From the cell containing the given text, extract its center point as [X, Y] coordinate. 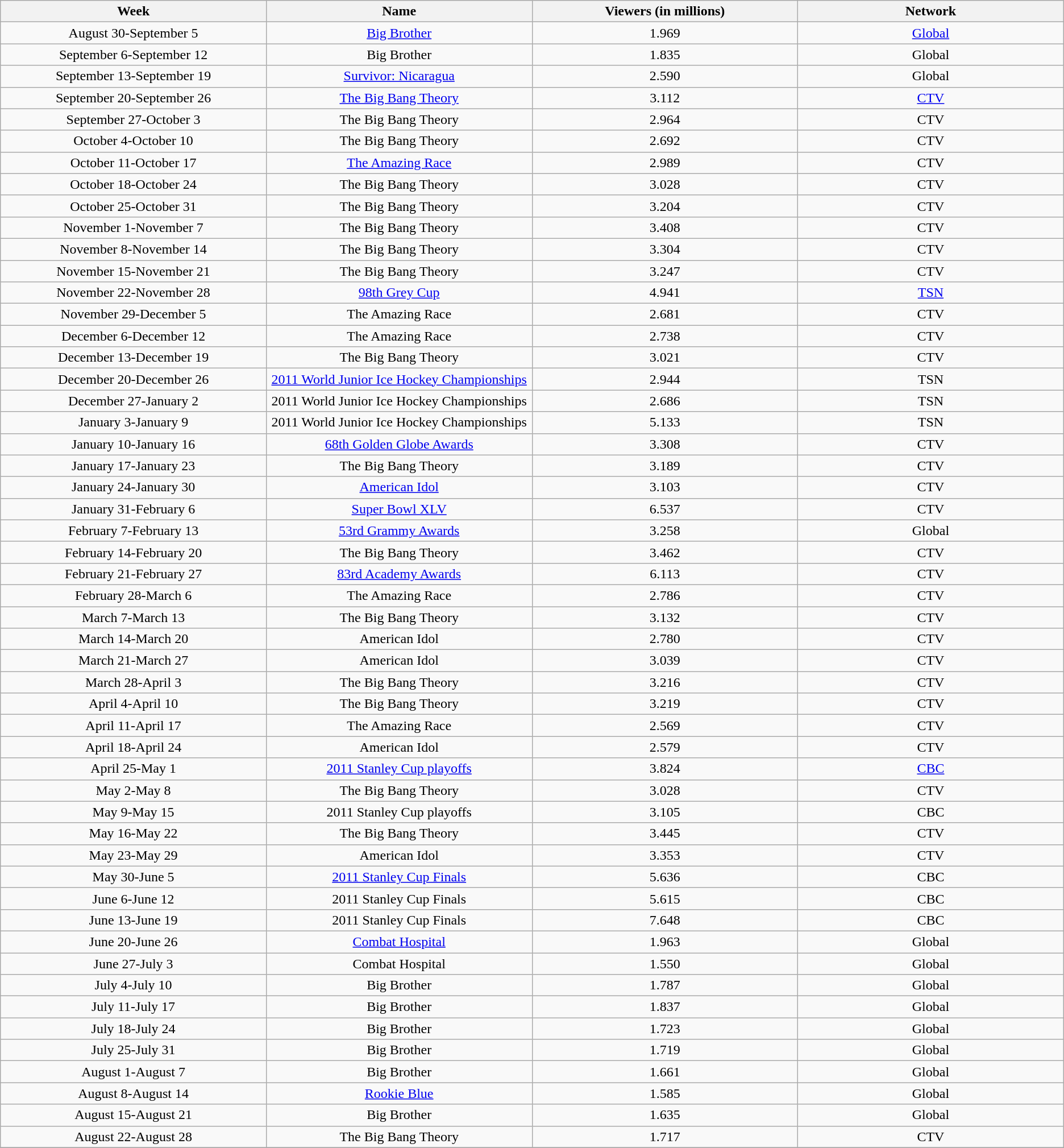
January 10-January 16 [134, 444]
March 14-March 20 [134, 639]
December 13-December 19 [134, 358]
July 18-July 24 [134, 1029]
3.258 [665, 531]
3.021 [665, 358]
2.686 [665, 401]
Name [399, 11]
2.944 [665, 379]
Super Bowl XLV [399, 509]
2.569 [665, 726]
June 13-June 19 [134, 920]
August 8-August 14 [134, 1093]
October 18-October 24 [134, 184]
3.247 [665, 271]
Viewers (in millions) [665, 11]
3.462 [665, 552]
1.550 [665, 964]
October 4-October 10 [134, 141]
3.445 [665, 834]
2.989 [665, 163]
Survivor: Nicaragua [399, 76]
1.661 [665, 1072]
2.681 [665, 314]
Rookie Blue [399, 1093]
September 6-September 12 [134, 55]
3.103 [665, 487]
February 7-February 13 [134, 531]
1.969 [665, 33]
April 18-April 24 [134, 747]
5.133 [665, 422]
3.189 [665, 466]
December 27-January 2 [134, 401]
August 22-August 28 [134, 1137]
September 27-October 3 [134, 119]
1.635 [665, 1115]
3.304 [665, 249]
May 16-May 22 [134, 834]
December 20-December 26 [134, 379]
1.717 [665, 1137]
March 21-March 27 [134, 661]
August 1-August 7 [134, 1072]
2.692 [665, 141]
March 28-April 3 [134, 682]
3.204 [665, 206]
June 27-July 3 [134, 964]
68th Golden Globe Awards [399, 444]
April 11-April 17 [134, 726]
3.039 [665, 661]
March 7-March 13 [134, 617]
November 15-November 21 [134, 271]
July 25-July 31 [134, 1050]
May 2-May 8 [134, 790]
2.786 [665, 595]
6.113 [665, 574]
Network [931, 11]
1.719 [665, 1050]
1.585 [665, 1093]
5.615 [665, 898]
October 25-October 31 [134, 206]
3.353 [665, 855]
November 29-December 5 [134, 314]
83rd Academy Awards [399, 574]
98th Grey Cup [399, 293]
October 11-October 17 [134, 163]
April 25-May 1 [134, 769]
January 3-January 9 [134, 422]
3.408 [665, 227]
2.590 [665, 76]
January 31-February 6 [134, 509]
November 1-November 7 [134, 227]
July 11-July 17 [134, 1007]
December 6-December 12 [134, 336]
6.537 [665, 509]
7.648 [665, 920]
1.963 [665, 942]
November 8-November 14 [134, 249]
September 13-September 19 [134, 76]
August 15-August 21 [134, 1115]
1.723 [665, 1029]
Week [134, 11]
1.835 [665, 55]
November 22-November 28 [134, 293]
3.105 [665, 812]
August 30-September 5 [134, 33]
3.112 [665, 98]
53rd Grammy Awards [399, 531]
May 30-June 5 [134, 877]
May 9-May 15 [134, 812]
2.780 [665, 639]
1.837 [665, 1007]
3.216 [665, 682]
July 4-July 10 [134, 985]
3.132 [665, 617]
3.824 [665, 769]
January 24-January 30 [134, 487]
September 20-September 26 [134, 98]
May 23-May 29 [134, 855]
3.308 [665, 444]
February 21-February 27 [134, 574]
January 17-January 23 [134, 466]
2.964 [665, 119]
3.219 [665, 704]
February 28-March 6 [134, 595]
June 6-June 12 [134, 898]
5.636 [665, 877]
April 4-April 10 [134, 704]
June 20-June 26 [134, 942]
1.787 [665, 985]
4.941 [665, 293]
2.738 [665, 336]
February 14-February 20 [134, 552]
2.579 [665, 747]
